Extract the [x, y] coordinate from the center of the cell holding the provided text.  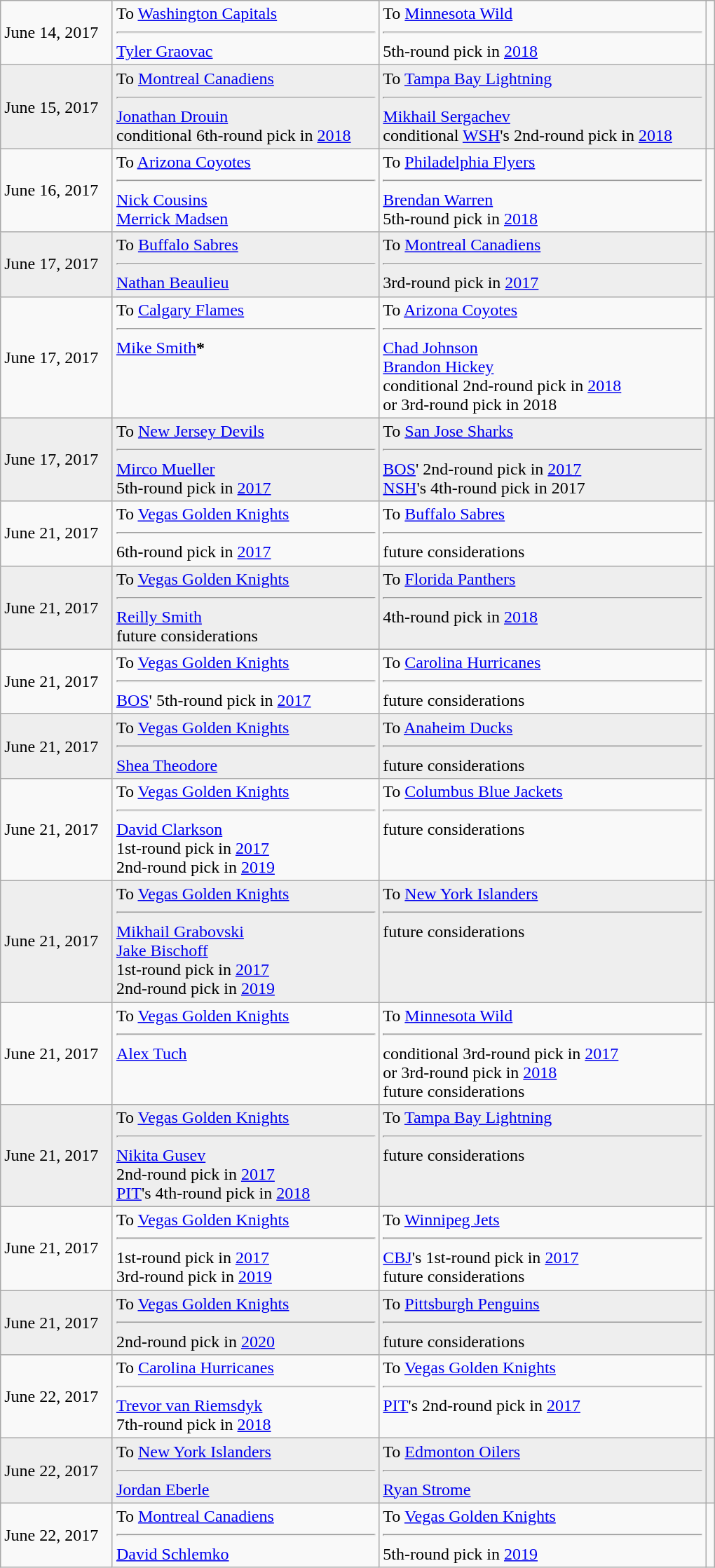
To Columbus Blue Jackets future considerations [543, 829]
To Carolina Hurricanes future considerations [543, 681]
To Montreal Canadiens 3rd-round pick in 2017 [543, 264]
To Vegas Golden Knights 6th-round pick in 2017 [245, 533]
To San Jose Sharks BOS' 2nd-round pick in 2017NSH's 4th-round pick in 2017 [543, 460]
To Tampa Bay Lightning future considerations [543, 1156]
To Arizona Coyotes Chad JohnsonBrandon Hickeyconditional 2nd-round pick in 2018or 3rd-round pick in 2018 [543, 357]
To Buffalo Sabres future considerations [543, 533]
To Vegas Golden Knights Reilly Smithfuture considerations [245, 607]
To Vegas Golden Knights PIT's 2nd-round pick in 2017 [543, 1396]
To Carolina Hurricanes Trevor van Riemsdyk 7th-round pick in 2018 [245, 1396]
To Tampa Bay Lightning Mikhail Sergachevconditional WSH's 2nd-round pick in 2018 [543, 107]
To Vegas Golden Knights Mikhail GrabovskiJake Bischoff1st-round pick in 20172nd-round pick in 2019 [245, 941]
To Vegas Golden Knights 2nd-round pick in 2020 [245, 1323]
To Montreal Canadiens David Schlemko [245, 1535]
To Washington Capitals Tyler Graovac [245, 33]
To Vegas Golden Knights Alex Tuch [245, 1054]
To Anaheim Ducks future considerations [543, 746]
To Vegas Golden Knights David Clarkson1st-round pick in 20172nd-round pick in 2019 [245, 829]
To Florida Panthers 4th-round pick in 2018 [543, 607]
To Pittsburgh Penguins future considerations [543, 1323]
June 15, 2017 [57, 107]
To Vegas Golden Knights Nikita Gusev2nd-round pick in 2017PIT's 4th-round pick in 2018 [245, 1156]
To New Jersey Devils Mirco Mueller5th-round pick in 2017 [245, 460]
To Buffalo Sabres Nathan Beaulieu [245, 264]
To Edmonton Oilers Ryan Strome [543, 1471]
To New York Islanders Jordan Eberle [245, 1471]
To Vegas Golden Knights BOS' 5th-round pick in 2017 [245, 681]
To Vegas Golden Knights 1st-round pick in 20173rd-round pick in 2019 [245, 1249]
To Montreal Canadiens Jonathan Drouinconditional 6th-round pick in 2018 [245, 107]
To Minnesota Wild 5th-round pick in 2018 [543, 33]
To Vegas Golden Knights 5th-round pick in 2019 [543, 1535]
To New York Islanders future considerations [543, 941]
To Vegas Golden Knights Shea Theodore [245, 746]
To Winnipeg Jets CBJ's 1st-round pick in 2017future considerations [543, 1249]
To Minnesota Wild conditional 3rd-round pick in 2017or 3rd-round pick in 2018future considerations [543, 1054]
June 16, 2017 [57, 191]
To Arizona Coyotes Nick CousinsMerrick Madsen [245, 191]
To Calgary Flames Mike Smith* [245, 357]
To Philadelphia Flyers Brendan Warren5th-round pick in 2018 [543, 191]
June 14, 2017 [57, 33]
